Provide the [X, Y] coordinate of the cell's center where the given text is located.  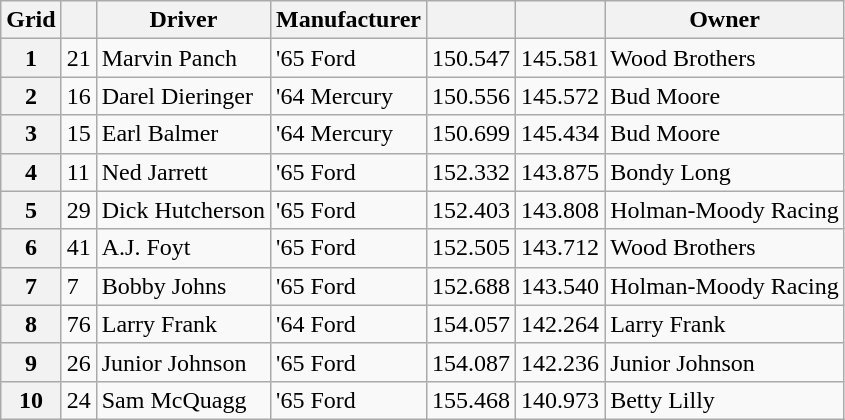
3 [31, 134]
'64 Ford [349, 324]
154.087 [470, 362]
76 [78, 324]
Bobby Johns [183, 286]
4 [31, 172]
143.875 [560, 172]
142.236 [560, 362]
24 [78, 400]
2 [31, 96]
150.556 [470, 96]
Earl Balmer [183, 134]
8 [31, 324]
Ned Jarrett [183, 172]
150.547 [470, 58]
16 [78, 96]
6 [31, 248]
15 [78, 134]
21 [78, 58]
143.808 [560, 210]
150.699 [470, 134]
Manufacturer [349, 20]
152.688 [470, 286]
11 [78, 172]
154.057 [470, 324]
Betty Lilly [725, 400]
Owner [725, 20]
152.505 [470, 248]
145.581 [560, 58]
Darel Dieringer [183, 96]
143.540 [560, 286]
Driver [183, 20]
Marvin Panch [183, 58]
A.J. Foyt [183, 248]
1 [31, 58]
152.332 [470, 172]
155.468 [470, 400]
140.973 [560, 400]
Grid [31, 20]
41 [78, 248]
5 [31, 210]
29 [78, 210]
26 [78, 362]
Sam McQuagg [183, 400]
143.712 [560, 248]
9 [31, 362]
145.572 [560, 96]
145.434 [560, 134]
Dick Hutcherson [183, 210]
Bondy Long [725, 172]
142.264 [560, 324]
10 [31, 400]
152.403 [470, 210]
